Extract the (x, y) coordinate from the center of the cell holding the provided text.  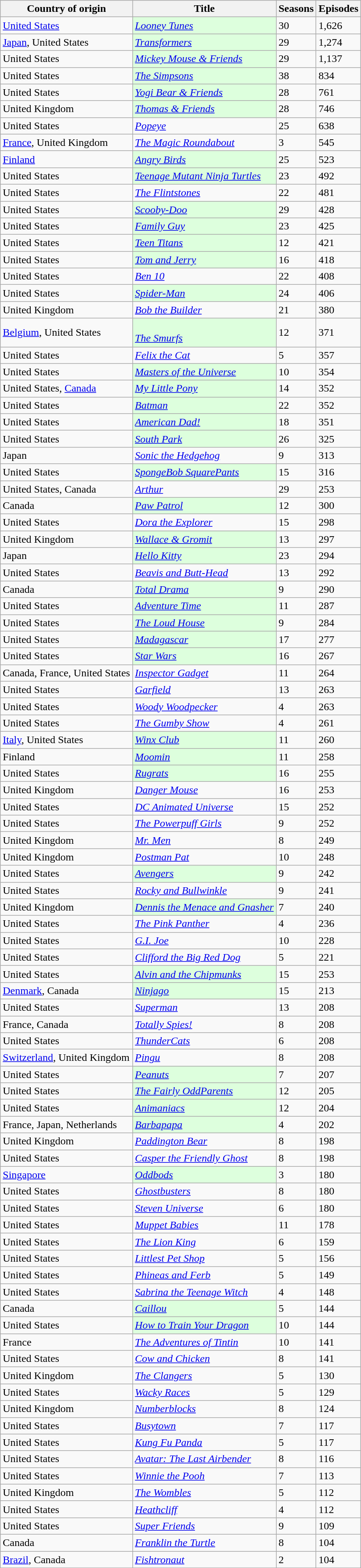
Felix the Cat (205, 355)
242 (339, 874)
My Little Pony (205, 388)
Wacky Races (205, 1392)
109 (339, 1526)
The Magic Roundabout (205, 142)
149 (339, 1275)
Denmark, Canada (67, 991)
Fishtronaut (205, 1560)
202 (339, 1125)
Star Wars (205, 656)
DC Animated Universe (205, 807)
The Adventures of Tintin (205, 1342)
Dora the Explorer (205, 523)
Dennis the Menace and Gnasher (205, 907)
Adventure Time (205, 606)
Postman Pat (205, 857)
Sonic the Hedgehog (205, 455)
Casper the Friendly Ghost (205, 1158)
G.I. Joe (205, 940)
418 (339, 260)
116 (339, 1459)
Totally Spies! (205, 1024)
228 (339, 940)
Hello Kitty (205, 556)
205 (339, 1091)
354 (339, 372)
Winnie the Pooh (205, 1476)
325 (339, 439)
Tom and Jerry (205, 260)
France, United Kingdom (67, 142)
313 (339, 455)
Mickey Mouse & Friends (205, 59)
Phineas and Ferb (205, 1275)
1,137 (339, 59)
297 (339, 539)
148 (339, 1292)
Avatar: The Last Airbender (205, 1459)
Ghostbusters (205, 1191)
24 (296, 293)
Barbapapa (205, 1125)
Superman (205, 1007)
Clifford the Big Red Dog (205, 957)
287 (339, 606)
428 (339, 210)
316 (339, 472)
159 (339, 1241)
Steven Universe (205, 1208)
Italy, United States (67, 740)
Mr. Men (205, 840)
France, Canada (67, 1024)
267 (339, 656)
249 (339, 840)
638 (339, 126)
Numberblocks (205, 1409)
746 (339, 109)
Looney Tunes (205, 25)
The Clangers (205, 1376)
481 (339, 192)
241 (339, 890)
SpongeBob SquarePants (205, 472)
Muppet Babies (205, 1225)
255 (339, 773)
Thomas & Friends (205, 109)
Teenage Mutant Ninja Turtles (205, 176)
Transformers (205, 42)
Singapore (67, 1175)
21 (296, 310)
Winx Club (205, 740)
292 (339, 573)
Busytown (205, 1426)
Madagascar (205, 639)
277 (339, 639)
How to Train Your Dragon (205, 1325)
357 (339, 355)
26 (296, 439)
425 (339, 226)
207 (339, 1074)
The Powerpuff Girls (205, 824)
204 (339, 1108)
14 (296, 388)
258 (339, 756)
Country of origin (67, 9)
Kung Fu Panda (205, 1442)
260 (339, 740)
Masters of the Universe (205, 372)
264 (339, 673)
The Loud House (205, 623)
Canada, France, United States (67, 673)
17 (296, 639)
Peanuts (205, 1074)
Paddington Bear (205, 1141)
Beavis and Butt-Head (205, 573)
Scooby-Doo (205, 210)
Paw Patrol (205, 506)
Yogi Bear & Friends (205, 92)
298 (339, 523)
Woody Woodpecker (205, 706)
The Lion King (205, 1241)
178 (339, 1225)
545 (339, 142)
156 (339, 1258)
Pingu (205, 1058)
Cow and Chicken (205, 1359)
The Flintstones (205, 192)
Animaniacs (205, 1108)
Popeye (205, 126)
Belgium, United States (67, 332)
130 (339, 1376)
30 (296, 25)
South Park (205, 439)
300 (339, 506)
1,274 (339, 42)
Seasons (296, 9)
Bob the Builder (205, 310)
2 (296, 1560)
France, Japan, Netherlands (67, 1125)
18 (296, 422)
Wallace & Gromit (205, 539)
240 (339, 907)
Family Guy (205, 226)
The Gumby Show (205, 723)
406 (339, 293)
Sabrina the Teenage Witch (205, 1292)
Avengers (205, 874)
Ninjago (205, 991)
Ben 10 (205, 276)
Franklin the Turtle (205, 1543)
Heathcliff (205, 1509)
834 (339, 76)
Rugrats (205, 773)
Super Friends (205, 1526)
284 (339, 623)
248 (339, 857)
Batman (205, 405)
Total Drama (205, 589)
Littlest Pet Shop (205, 1258)
Rocky and Bullwinkle (205, 890)
Episodes (339, 9)
421 (339, 243)
113 (339, 1476)
France (67, 1342)
American Dad! (205, 422)
290 (339, 589)
Moomin (205, 756)
Danger Mouse (205, 790)
The Wombles (205, 1492)
213 (339, 991)
The Pink Panther (205, 924)
Teen Titans (205, 243)
124 (339, 1409)
492 (339, 176)
Caillou (205, 1309)
Japan, United States (67, 42)
129 (339, 1392)
Oddbods (205, 1175)
Inspector Gadget (205, 673)
Angry Birds (205, 159)
761 (339, 92)
408 (339, 276)
1,626 (339, 25)
371 (339, 332)
294 (339, 556)
523 (339, 159)
Title (205, 9)
Brazil, Canada (67, 1560)
261 (339, 723)
Spider-Man (205, 293)
221 (339, 957)
Garfield (205, 690)
Arthur (205, 489)
ThunderCats (205, 1041)
Switzerland, United Kingdom (67, 1058)
380 (339, 310)
236 (339, 924)
Alvin and the Chipmunks (205, 974)
The Smurfs (205, 332)
38 (296, 76)
The Fairly OddParents (205, 1091)
351 (339, 422)
The Simpsons (205, 76)
